Determine the [X, Y] coordinate at the center of the cell enclosing the given text.  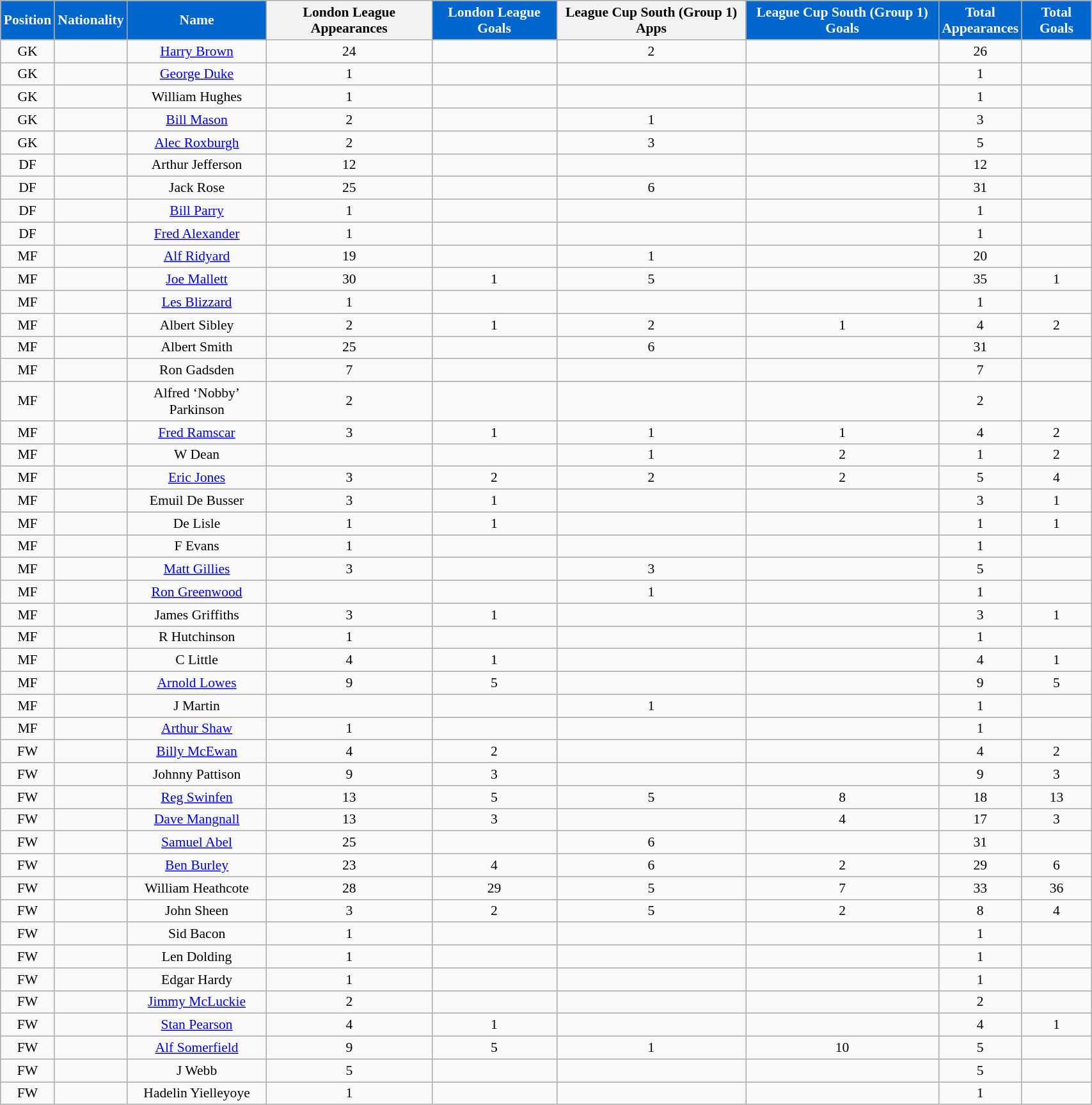
F Evans [197, 546]
Reg Swinfen [197, 797]
Alec Roxburgh [197, 143]
35 [980, 280]
Arnold Lowes [197, 683]
John Sheen [197, 911]
Eric Jones [197, 478]
TotalAppearances [980, 20]
Dave Mangnall [197, 820]
Albert Sibley [197, 325]
19 [349, 257]
League Cup South (Group 1) Apps [651, 20]
17 [980, 820]
Hadelin Yielleyoye [197, 1093]
Fred Ramscar [197, 433]
Bill Mason [197, 120]
Jack Rose [197, 188]
C Little [197, 660]
W Dean [197, 455]
Ben Burley [197, 866]
28 [349, 888]
Sid Bacon [197, 934]
Ron Gadsden [197, 370]
Alfred ‘Nobby’ Parkinson [197, 402]
Emuil De Busser [197, 501]
J Webb [197, 1070]
George Duke [197, 74]
Len Dolding [197, 957]
De Lisle [197, 523]
Fred Alexander [197, 234]
R Hutchinson [197, 637]
London League Appearances [349, 20]
Samuel Abel [197, 843]
Joe Mallett [197, 280]
Les Blizzard [197, 302]
10 [842, 1048]
League Cup South (Group 1) Goals [842, 20]
26 [980, 51]
Albert Smith [197, 347]
William Heathcote [197, 888]
Alf Ridyard [197, 257]
Nationality [91, 20]
Alf Somerfield [197, 1048]
Name [197, 20]
24 [349, 51]
Position [28, 20]
Harry Brown [197, 51]
Arthur Shaw [197, 729]
Billy McEwan [197, 752]
Ron Greenwood [197, 592]
Edgar Hardy [197, 980]
Jimmy McLuckie [197, 1002]
J Martin [197, 706]
Matt Gillies [197, 569]
Bill Parry [197, 211]
18 [980, 797]
Total Goals [1056, 20]
Stan Pearson [197, 1025]
London League Goals [494, 20]
33 [980, 888]
36 [1056, 888]
20 [980, 257]
William Hughes [197, 97]
23 [349, 866]
James Griffiths [197, 615]
30 [349, 280]
Arthur Jefferson [197, 165]
Johnny Pattison [197, 774]
